For the text-containing cell, return its midpoint in (X, Y) coordinate format. 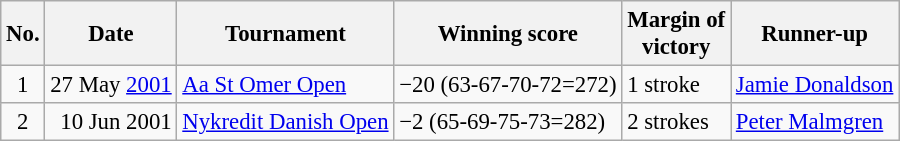
10 Jun 2001 (111, 122)
Jamie Donaldson (815, 85)
Tournament (286, 34)
1 (23, 85)
Winning score (508, 34)
Aa St Omer Open (286, 85)
Runner-up (815, 34)
Peter Malmgren (815, 122)
27 May 2001 (111, 85)
−20 (63-67-70-72=272) (508, 85)
Date (111, 34)
Nykredit Danish Open (286, 122)
1 stroke (676, 85)
No. (23, 34)
Margin ofvictory (676, 34)
−2 (65-69-75-73=282) (508, 122)
2 (23, 122)
2 strokes (676, 122)
